Locate the cell with the specified text and output its [X, Y] center coordinate. 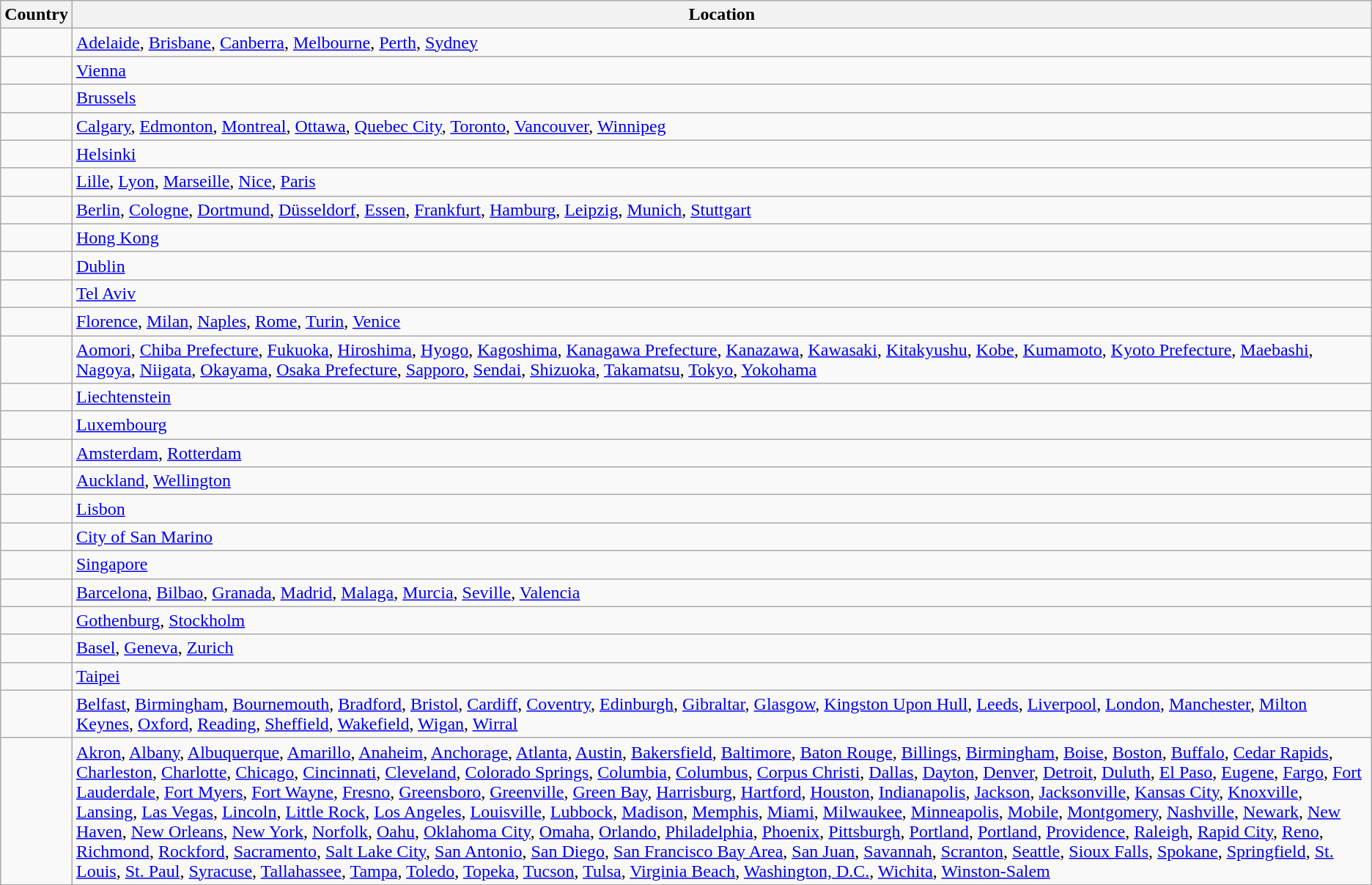
Lisbon [721, 509]
Berlin, Cologne, Dortmund, Düsseldorf, Essen, Frankfurt, Hamburg, Leipzig, Munich, Stuttgart [721, 210]
Hong Kong [721, 238]
Lille, Lyon, Marseille, Nice, Paris [721, 182]
Tel Aviv [721, 293]
Dublin [721, 265]
Brussels [721, 98]
Singapore [721, 565]
Gothenburg, Stockholm [721, 620]
Helsinki [721, 154]
Barcelona, Bilbao, Granada, Madrid, Malaga, Murcia, Seville, Valencia [721, 592]
Florence, Milan, Naples, Rome, Turin, Venice [721, 321]
Calgary, Edmonton, Montreal, Ottawa, Quebec City, Toronto, Vancouver, Winnipeg [721, 126]
Vienna [721, 70]
Country [37, 15]
Liechtenstein [721, 397]
Amsterdam, Rotterdam [721, 453]
Location [721, 15]
Auckland, Wellington [721, 481]
City of San Marino [721, 537]
Adelaide, Brisbane, Canberra, Melbourne, Perth, Sydney [721, 43]
Taipei [721, 676]
Basel, Geneva, Zurich [721, 648]
Luxembourg [721, 425]
